Scan for the cell matching the given text and deliver its (X, Y) coordinate at center. 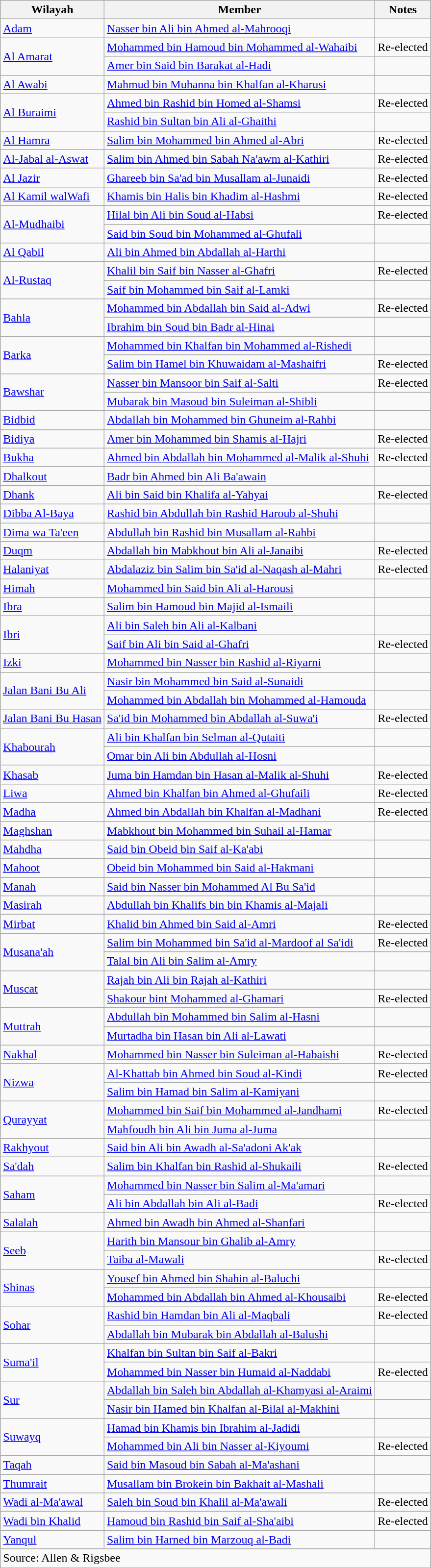
Mohammed bin Nasser bin Humaid al-Naddabi (239, 1371)
Sa'id bin Mohammed bin Abdallah al-Suwa'i (239, 719)
Mohammed bin Ali bin Nasser al-Kiyoumi (239, 1446)
Izki (52, 663)
Obeid bin Mohammed bin Said al-Hakmani (239, 868)
Ghareeb bin Sa'ad bin Musallam al-Junaidi (239, 177)
Masirah (52, 905)
Abdallah bin Saleh bin Abdallah al-Khamyasi al-Araimi (239, 1390)
Abdalaziz bin Salim bin Sa'id al-Naqash al-Mahri (239, 570)
Khamis bin Halis bin Khadim al-Hashmi (239, 196)
Said bin Nasser bin Mohammed Al Bu Sa'id (239, 887)
Ahmed bin Abdallah bin Mohammed al-Malik al-Shuhi (239, 457)
Nasser bin Mansoor bin Saif al-Salti (239, 383)
Abdallah bin Mohammed bin Ghuneim al-Rahbi (239, 420)
Rashid bin Sultan bin Ali al-Ghaithi (239, 122)
Sa'dah (52, 1167)
Ali bin Ahmed bin Abdallah al-Harthi (239, 252)
Shinas (52, 1288)
Thumrait (52, 1484)
Mabkhout bin Mohammed bin Suhail al-Hamar (239, 831)
Salim bin Hamoud bin Majid al-Ismaili (239, 607)
Barka (52, 355)
Mohammed bin Nasser bin Rashid al-Riyarni (239, 663)
Al Kamil walWafi (52, 196)
Ibri (52, 635)
Suwayq (52, 1437)
Halaniyat (52, 570)
Said bin Soud bin Mohammed al-Ghufali (239, 234)
Rashid bin Abdullah bin Rashid Haroub al-Shuhi (239, 513)
Badr bin Ahmed bin Ali Ba'awain (239, 476)
Dhalkout (52, 476)
Manah (52, 887)
Bukha (52, 457)
Mahfoudh bin Ali bin Juma al-Juma (239, 1129)
Nasir bin Mohammed bin Said al-Sunaidi (239, 681)
Hamoud bin Rashid bin Saif al-Sha'aibi (239, 1521)
Yanqul (52, 1540)
Saif bin Mohammed bin Saif al-Lamki (239, 290)
Muttrah (52, 1026)
Nizwa (52, 1082)
Mohammed bin Abdallah bin Said al-Adwi (239, 308)
Juma bin Hamdan bin Hasan al-Malik al-Shuhi (239, 774)
Shakour bint Mohammed al-Ghamari (239, 998)
Taqah (52, 1465)
Muscat (52, 989)
Dibba Al-Baya (52, 513)
Mohammed bin Said bin Ali al-Harousi (239, 588)
Duqm (52, 551)
Bidbid (52, 420)
Nakhal (52, 1054)
Talal bin Ali bin Salim al-Amry (239, 961)
Ali bin Saleh bin Ali al-Kalbani (239, 625)
Al Jazir (52, 177)
Mirbat (52, 924)
Taiba al-Mawali (239, 1260)
Bidiya (52, 439)
Mohammed bin Saif bin Mohammed al-Jandhami (239, 1110)
Ali bin Said bin Khalifa al-Yahyai (239, 495)
Ahmed bin Rashid bin Homed al-Shamsi (239, 103)
Al-Rustaq (52, 280)
Khalfan bin Sultan bin Saif al-Bakri (239, 1353)
Mohammed bin Abdallah bin Ahmed al-Khousaibi (239, 1297)
Khabourah (52, 747)
Mohammed bin Abdallah bin Mohammed al-Hamouda (239, 700)
Khalil bin Saif bin Nasser al-Ghafri (239, 271)
Rajah bin Ali bin Rajah al-Kathiri (239, 980)
Al Amarat (52, 56)
Salim bin Mohammed bin Ahmed al-Abri (239, 140)
Salim bin Khalfan bin Rashid al-Shukaili (239, 1167)
Al Hamra (52, 140)
Salim bin Mohammed bin Sa'id al-Mardoof al Sa'idi (239, 943)
Mohammed bin Hamoud bin Mohammed al-Wahaibi (239, 47)
Amer bin Mohammed bin Shamis al-Hajri (239, 439)
Salim bin Hamad bin Salim al-Kamiyani (239, 1092)
Nasser bin Ali bin Ahmed al-Mahrooqi (239, 28)
Musana'ah (52, 952)
Al-Khattab bin Ahmed bin Soud al-Kindi (239, 1073)
Jalan Bani Bu Ali (52, 691)
Suma'il (52, 1362)
Mohammed bin Khalfan bin Mohammed al-Rishedi (239, 346)
Abdullah bin Rashid bin Musallam al-Rahbi (239, 532)
Al-Mudhaibi (52, 224)
Al Qabil (52, 252)
Abdullah bin Khalifs bin bin Khamis al-Majali (239, 905)
Said bin Ali bin Awadh al-Sa'adoni Ak'ak (239, 1148)
Wadi al-Ma'awal (52, 1502)
Ali bin Khalfan bin Selman al-Qutaiti (239, 737)
Qurayyat (52, 1120)
Saleh bin Soud bin Khalil al-Ma'awali (239, 1502)
Hilal bin Ali bin Soud al-Habsi (239, 215)
Saif bin Ali bin Said al-Ghafri (239, 644)
Yousef bin Ahmed bin Shahin al-Baluchi (239, 1278)
Hamad bin Khamis bin Ibrahim al-Jadidi (239, 1428)
Rashid bin Hamdan bin Ali al-Maqbali (239, 1316)
Mahoot (52, 868)
Sur (52, 1399)
Member (239, 10)
Musallam bin Brokein bin Bakhait al-Mashali (239, 1484)
Salalah (52, 1222)
Khalid bin Ahmed bin Said al-Amri (239, 924)
Abdallah bin Mabkhout bin Ali al-Janaibi (239, 551)
Saham (52, 1195)
Maghshan (52, 831)
Nasir bin Hamed bin Khalfan al-Bilal al-Makhini (239, 1409)
Ahmed bin Khalfan bin Ahmed al-Ghufaili (239, 793)
Al Buraimi (52, 112)
Omar bin Ali bin Abdullah al-Hosni (239, 756)
Source: Allen & Rigsbee (216, 1558)
Liwa (52, 793)
Ali bin Abdallah bin Ali al-Badi (239, 1204)
Jalan Bani Bu Hasan (52, 719)
Ibra (52, 607)
Mohammed bin Nasser bin Salim al-Ma'amari (239, 1185)
Bawshar (52, 392)
Dhank (52, 495)
Seeb (52, 1250)
Wilayah (52, 10)
Mubarak bin Masoud bin Suleiman al-Shibli (239, 401)
Said bin Masoud bin Sabah al-Ma'ashani (239, 1465)
Ahmed bin Abdallah bin Khalfan al-Madhani (239, 812)
Mohammed bin Nasser bin Suleiman al-Habaishi (239, 1054)
Said bin Obeid bin Saif al-Ka'abi (239, 849)
Himah (52, 588)
Salim bin Ahmed bin Sabah Na'awm al-Kathiri (239, 159)
Sohar (52, 1325)
Harith bin Mansour bin Ghalib al-Amry (239, 1241)
Madha (52, 812)
Al-Jabal al-Aswat (52, 159)
Ibrahim bin Soud bin Badr al-Hinai (239, 327)
Amer bin Said bin Barakat al-Hadi (239, 66)
Mahdha (52, 849)
Adam (52, 28)
Dima wa Ta'een (52, 532)
Khasab (52, 774)
Abdallah bin Mubarak bin Abdallah al-Balushi (239, 1334)
Mahmud bin Muhanna bin Khalfan al-Kharusi (239, 84)
Rakhyout (52, 1148)
Abdullah bin Mohammed bin Salim al-Hasni (239, 1017)
Salim bin Hamel bin Khuwaidam al-Mashaifri (239, 364)
Al Awabi (52, 84)
Murtadha bin Hasan bin Ali al-Lawati (239, 1036)
Ahmed bin Awadh bin Ahmed al-Shanfari (239, 1222)
Salim bin Harned bin Marzouq al-Badi (239, 1540)
Wadi bin Khalid (52, 1521)
Bahla (52, 318)
Notes (403, 10)
